For the text-containing cell, return its midpoint in (x, y) coordinate format. 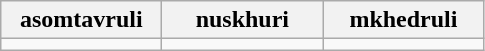
mkhedruli (404, 20)
asomtavruli (82, 20)
nuskhuri (242, 20)
